Scan for the cell matching the given text and deliver its (x, y) coordinate at center. 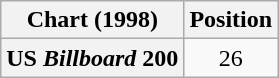
US Billboard 200 (92, 58)
Chart (1998) (92, 20)
Position (231, 20)
26 (231, 58)
